Pinpoint the cell where the given text exists, returning its [X, Y] midpoint coordinate. 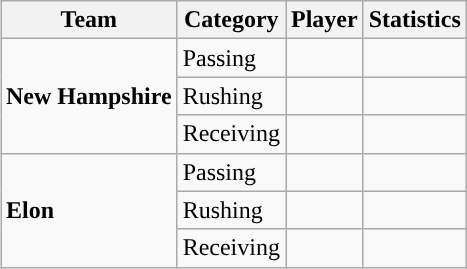
Category [231, 20]
Elon [88, 210]
New Hampshire [88, 96]
Player [325, 20]
Statistics [414, 20]
Team [88, 20]
